Search for the cell housing the specified text and yield its (X, Y) center coordinate. 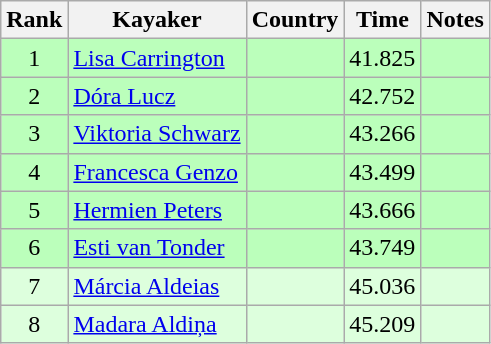
43.666 (382, 210)
3 (34, 134)
Rank (34, 20)
Country (295, 20)
43.266 (382, 134)
43.499 (382, 172)
41.825 (382, 58)
Dóra Lucz (157, 96)
Francesca Genzo (157, 172)
Madara Aldiņa (157, 324)
45.209 (382, 324)
Kayaker (157, 20)
5 (34, 210)
6 (34, 248)
Viktoria Schwarz (157, 134)
8 (34, 324)
1 (34, 58)
43.749 (382, 248)
Lisa Carrington (157, 58)
45.036 (382, 286)
Márcia Aldeias (157, 286)
Esti van Tonder (157, 248)
Hermien Peters (157, 210)
4 (34, 172)
42.752 (382, 96)
Time (382, 20)
Notes (455, 20)
7 (34, 286)
2 (34, 96)
